Return [X, Y] of the center of cell containing provided text 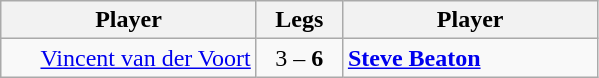
Steve Beaton [470, 58]
Vincent van der Voort [129, 58]
3 – 6 [299, 58]
Legs [299, 20]
